For the text-containing cell, return its midpoint in [x, y] coordinate format. 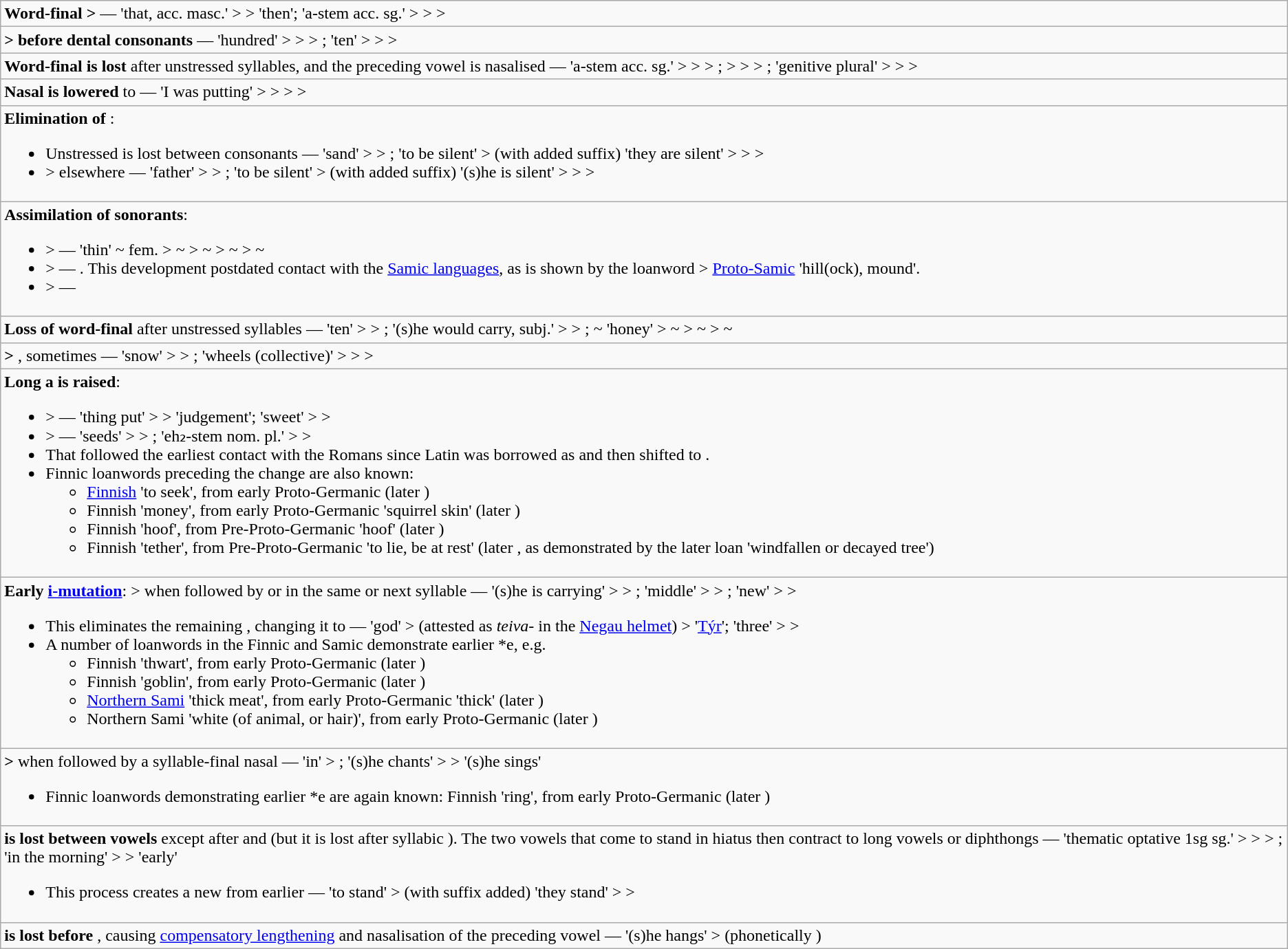
Word-final is lost after unstressed syllables, and the preceding vowel is nasalised — 'a-stem acc. sg.' > > > ; > > > ; 'genitive plural' > > > [644, 66]
Nasal is lowered to — 'I was putting' > > > > [644, 92]
> before dental consonants — 'hundred' > > > ; 'ten' > > > [644, 40]
Word-final > — 'that, acc. masc.' > > 'then'; 'a-stem acc. sg.' > > > [644, 14]
is lost before , causing compensatory lengthening and nasalisation of the preceding vowel — '(s)he hangs' > (phonetically ) [644, 935]
Loss of word-final after unstressed syllables — 'ten' > > ; '(s)he would carry, subj.' > > ; ~ 'honey' > ~ > ~ > ~ [644, 329]
> , sometimes — 'snow' > > ; 'wheels (collective)' > > > [644, 356]
